Search for the cell housing the specified text and yield its [x, y] center coordinate. 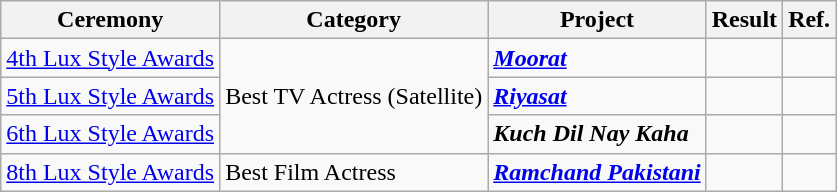
Ref. [810, 20]
Ceremony [110, 20]
8th Lux Style Awards [110, 172]
Kuch Dil Nay Kaha [597, 134]
4th Lux Style Awards [110, 58]
Best Film Actress [354, 172]
Project [597, 20]
Riyasat [597, 96]
Best TV Actress (Satellite) [354, 96]
Moorat [597, 58]
5th Lux Style Awards [110, 96]
Ramchand Pakistani [597, 172]
Result [744, 20]
Category [354, 20]
6th Lux Style Awards [110, 134]
